Locate the cell with the specified text and output its [X, Y] center coordinate. 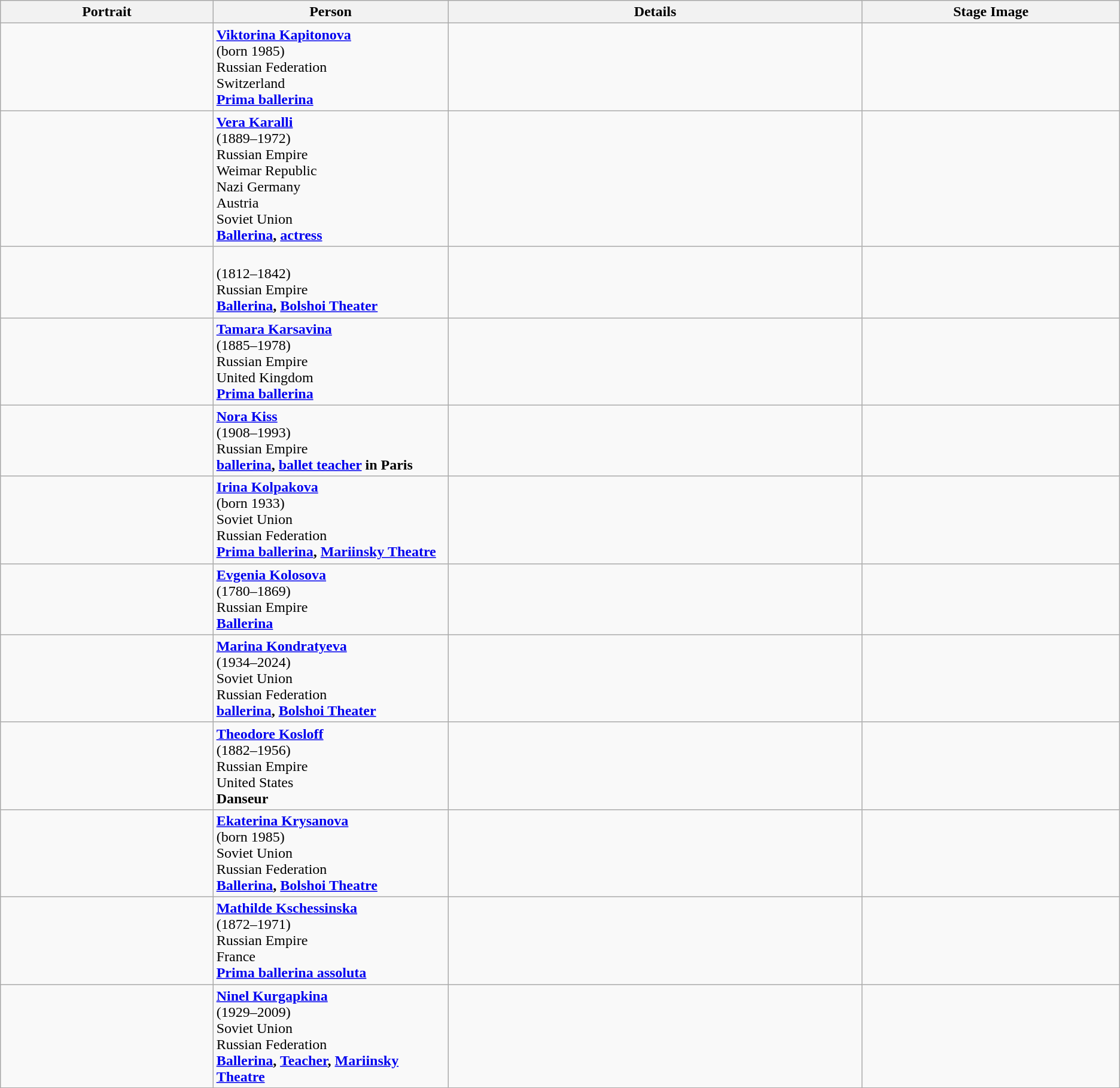
Irina Kolpakova(born 1933)Soviet UnionRussian FederationPrima ballerina, Mariinsky Theatre [330, 520]
Person [330, 12]
Ekaterina Krysanova(born 1985)Soviet UnionRussian FederationBallerina, Bolshoi Theatre [330, 853]
Vera Karalli (1889–1972)Russian EmpireWeimar RepublicNazi GermanyAustriaSoviet UnionBallerina, actress [330, 178]
Marina Kondratyeva(1934–2024)Soviet UnionRussian Federationballerina, Bolshoi Theater [330, 678]
(1812–1842)Russian EmpireBallerina, Bolshoi Theater [330, 282]
Theodore Kosloff (1882–1956)Russian EmpireUnited StatesDanseur [330, 766]
Mathilde Kschessinska (1872–1971)Russian EmpireFrancePrima ballerina assoluta [330, 940]
Tamara Karsavina (1885–1978)Russian EmpireUnited KingdomPrima ballerina [330, 361]
Portrait [106, 12]
Nora Kiss(1908–1993)Russian Empireballerina, ballet teacher in Paris [330, 440]
Viktorina Kapitonova (born 1985)Russian FederationSwitzerlandPrima ballerina [330, 67]
Ninel Kurgapkina(1929–2009)Soviet UnionRussian FederationBallerina, Teacher, Mariinsky Theatre [330, 1036]
Stage Image [991, 12]
Details [655, 12]
Evgenia Kolosova(1780–1869)Russian EmpireBallerina [330, 599]
